Output the [X, Y] coordinate of the center of the cell containing the given text.  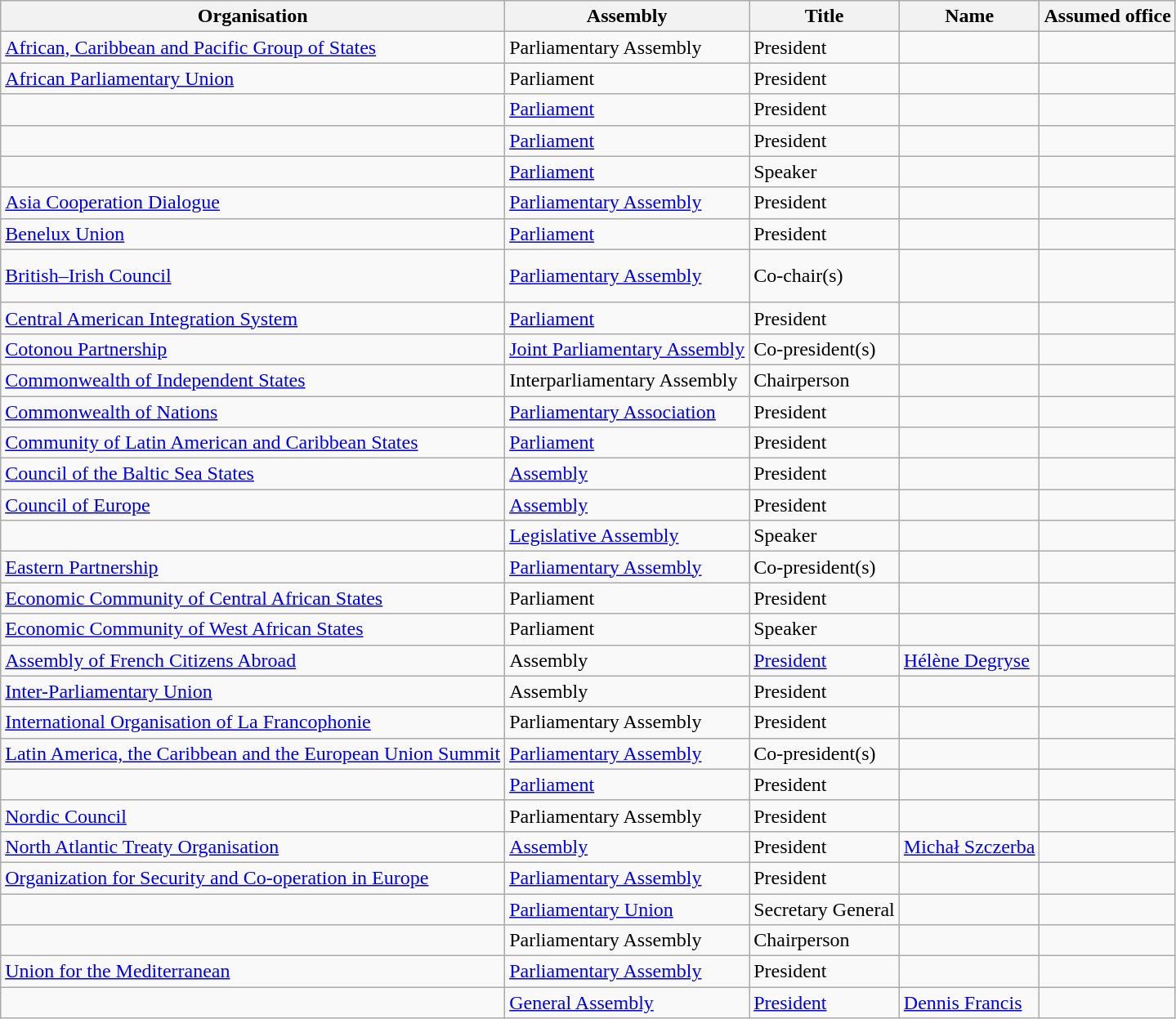
Nordic Council [253, 816]
Organization for Security and Co-operation in Europe [253, 878]
Council of Europe [253, 505]
Latin America, the Caribbean and the European Union Summit [253, 753]
Asia Cooperation Dialogue [253, 203]
Union for the Mediterranean [253, 972]
Eastern Partnership [253, 567]
Michał Szczerba [969, 847]
Organisation [253, 16]
Community of Latin American and Caribbean States [253, 443]
Cotonou Partnership [253, 349]
Parliamentary Association [628, 411]
African, Caribbean and Pacific Group of States [253, 47]
African Parliamentary Union [253, 78]
Central American Integration System [253, 318]
Council of the Baltic Sea States [253, 474]
Legislative Assembly [628, 536]
Dennis Francis [969, 1003]
Secretary General [825, 910]
International Organisation of La Francophonie [253, 722]
Hélène Degryse [969, 660]
Commonwealth of Independent States [253, 380]
Commonwealth of Nations [253, 411]
Title [825, 16]
Parliamentary Union [628, 910]
Economic Community of West African States [253, 629]
Assumed office [1107, 16]
Interparliamentary Assembly [628, 380]
Assembly of French Citizens Abroad [253, 660]
Co-chair(s) [825, 276]
General Assembly [628, 1003]
Name [969, 16]
British–Irish Council [253, 276]
Benelux Union [253, 234]
Joint Parliamentary Assembly [628, 349]
Economic Community of Central African States [253, 598]
Inter-Parliamentary Union [253, 691]
North Atlantic Treaty Organisation [253, 847]
